Return the (x, y) coordinate for the center point of the cell that contains the specified text.  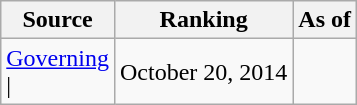
Ranking (203, 20)
As of (325, 20)
Source (58, 20)
Governing| (58, 72)
October 20, 2014 (203, 72)
